Extract the (x, y) coordinate from the center of the cell holding the provided text.  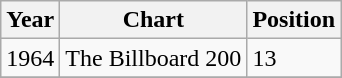
The Billboard 200 (154, 58)
Position (294, 20)
13 (294, 58)
1964 (30, 58)
Year (30, 20)
Chart (154, 20)
